Determine the (X, Y) coordinate at the center of the cell enclosing the given text.  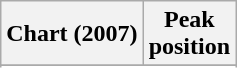
Peakposition (189, 34)
Chart (2007) (72, 34)
